Capture the cell that displays the provided text and extract its (X, Y) central coordinate. 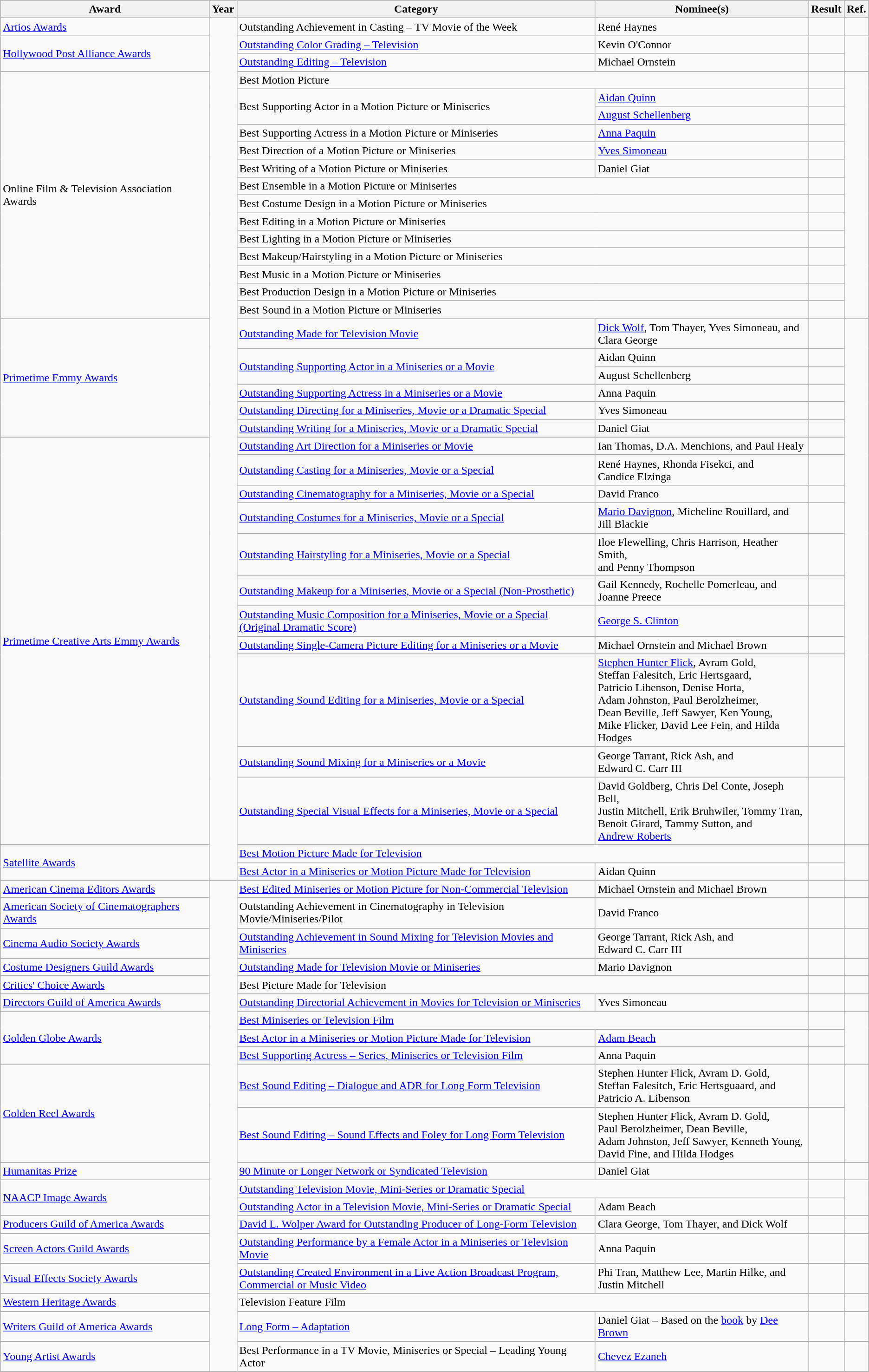
Outstanding Writing for a Miniseries, Movie or a Dramatic Special (416, 428)
Stephen Hunter Flick, Avram D. Gold, Steffan Falesitch, Eric Hertsguaard, and Patricio A. Libenson (702, 1086)
Directors Guild of America Awards (105, 1002)
American Cinema Editors Awards (105, 889)
Best Lighting in a Motion Picture or Miniseries (523, 239)
Outstanding Makeup for a Miniseries, Movie or a Special (Non-Prosthetic) (416, 591)
Award (105, 9)
Online Film & Television Association Awards (105, 195)
Outstanding Supporting Actress in a Miniseries or a Movie (416, 393)
Clara George, Tom Thayer, and Dick Wolf (702, 1224)
Daniel Giat – Based on the book by Dee Brown (702, 1326)
Western Heritage Awards (105, 1302)
Outstanding Achievement in Casting – TV Movie of the Week (416, 27)
Category (416, 9)
Outstanding Television Movie, Mini-Series or Dramatic Special (523, 1189)
Best Sound in a Motion Picture or Miniseries (523, 310)
Outstanding Color Grading – Television (416, 45)
Best Picture Made for Television (523, 985)
Outstanding Made for Television Movie (416, 333)
Outstanding Hairstyling for a Miniseries, Movie or a Special (416, 555)
Best Music in a Motion Picture or Miniseries (523, 274)
Outstanding Directing for a Miniseries, Movie or a Dramatic Special (416, 411)
Stephen Hunter Flick, Avram D. Gold, Paul Berolzheimer, Dean Beville, Adam Johnston, Jeff Sawyer, Kenneth Young, David Fine, and Hilda Hodges (702, 1135)
Outstanding Supporting Actor in a Miniseries or a Movie (416, 366)
Producers Guild of America Awards (105, 1224)
Outstanding Sound Mixing for a Miniseries or a Movie (416, 762)
Ian Thomas, D.A. Menchions, and Paul Healy (702, 446)
Dick Wolf, Tom Thayer, Yves Simoneau, and Clara George (702, 333)
Cinema Audio Society Awards (105, 943)
Costume Designers Guild Awards (105, 967)
Chevez Ezaneh (702, 1356)
Outstanding Special Visual Effects for a Miniseries, Movie or a Special (416, 811)
Outstanding Made for Television Movie or Miniseries (416, 967)
Long Form – Adaptation (416, 1326)
René Haynes (702, 27)
Artios Awards (105, 27)
Writers Guild of America Awards (105, 1326)
Best Supporting Actress in a Motion Picture or Miniseries (416, 133)
Mario Davignon (702, 967)
Outstanding Achievement in Sound Mixing for Television Movies and Miniseries (416, 943)
Critics' Choice Awards (105, 985)
Satellite Awards (105, 862)
Outstanding Costumes for a Miniseries, Movie or a Special (416, 517)
Result (826, 9)
Best Supporting Actress – Series, Miniseries or Television Film (416, 1056)
Outstanding Sound Editing for a Miniseries, Movie or a Special (416, 700)
NAACP Image Awards (105, 1198)
Screen Actors Guild Awards (105, 1248)
Ref. (856, 9)
Best Makeup/Hairstyling in a Motion Picture or Miniseries (523, 257)
Outstanding Art Direction for a Miniseries or Movie (416, 446)
Golden Globe Awards (105, 1038)
Outstanding Actor in a Television Movie, Mini-Series or Dramatic Special (416, 1207)
Best Edited Miniseries or Motion Picture for Non-Commercial Television (416, 889)
Best Writing of a Motion Picture or Miniseries (416, 168)
Iloe Flewelling, Chris Harrison, Heather Smith, and Penny Thompson (702, 555)
Outstanding Editing – Television (416, 62)
Outstanding Created Environment in a Live Action Broadcast Program, Commercial or Music Video (416, 1278)
Golden Reel Awards (105, 1114)
Best Performance in a TV Movie, Miniseries or Special – Leading Young Actor (416, 1356)
Outstanding Music Composition for a Miniseries, Movie or a Special (Original Dramatic Score) (416, 621)
Television Feature Film (523, 1302)
Outstanding Cinematography for a Miniseries, Movie or a Special (416, 494)
Best Direction of a Motion Picture or Miniseries (416, 150)
Mario Davignon, Micheline Rouillard, and Jill Blackie (702, 517)
Kevin O'Connor (702, 45)
Nominee(s) (702, 9)
Best Miniseries or Television Film (523, 1020)
Best Motion Picture Made for Television (523, 854)
Outstanding Single-Camera Picture Editing for a Miniseries or a Movie (416, 645)
David L. Wolper Award for Outstanding Producer of Long-Form Television (416, 1224)
90 Minute or Longer Network or Syndicated Television (416, 1171)
Best Supporting Actor in a Motion Picture or Miniseries (416, 106)
Outstanding Directorial Achievement in Movies for Television or Miniseries (416, 1002)
Outstanding Achievement in Cinematography in Television Movie/Miniseries/Pilot (416, 913)
Michael Ornstein (702, 62)
Best Production Design in a Motion Picture or Miniseries (523, 292)
Gail Kennedy, Rochelle Pomerleau, and Joanne Preece (702, 591)
Best Motion Picture (523, 80)
Best Ensemble in a Motion Picture or Miniseries (523, 186)
David Goldberg, Chris Del Conte, Joseph Bell, Justin Mitchell, Erik Bruhwiler, Tommy Tran, Benoit Girard, Tammy Sutton, and Andrew Roberts (702, 811)
René Haynes, Rhonda Fisekci, and Candice Elzinga (702, 470)
American Society of Cinematographers Awards (105, 913)
Primetime Emmy Awards (105, 378)
Visual Effects Society Awards (105, 1278)
Phi Tran, Matthew Lee, Martin Hilke, and Justin Mitchell (702, 1278)
George S. Clinton (702, 621)
Outstanding Performance by a Female Actor in a Miniseries or Television Movie (416, 1248)
Hollywood Post Alliance Awards (105, 53)
Best Sound Editing – Dialogue and ADR for Long Form Television (416, 1086)
Outstanding Casting for a Miniseries, Movie or a Special (416, 470)
Best Sound Editing – Sound Effects and Foley for Long Form Television (416, 1135)
Best Costume Design in a Motion Picture or Miniseries (523, 203)
Year (223, 9)
Primetime Creative Arts Emmy Awards (105, 641)
Best Editing in a Motion Picture or Miniseries (523, 222)
Humanitas Prize (105, 1171)
Young Artist Awards (105, 1356)
